Scan for the cell matching the given text and deliver its (X, Y) coordinate at center. 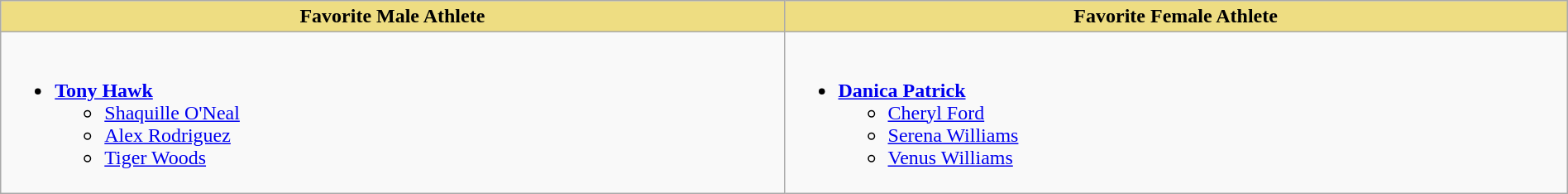
Favorite Female Athlete (1176, 17)
Danica PatrickCheryl FordSerena WilliamsVenus Williams (1176, 113)
Tony HawkShaquille O'NealAlex RodriguezTiger Woods (392, 113)
Favorite Male Athlete (392, 17)
